Find where the given text appears and provide that cell's center as (x, y) coordinate. 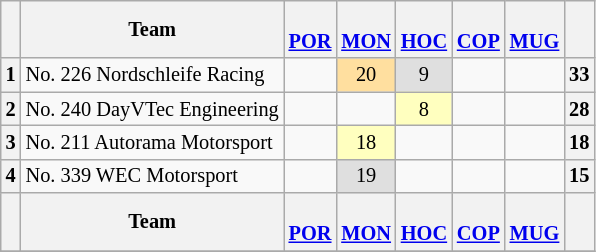
8 (424, 109)
No. 226 Nordschleife Racing (152, 75)
No. 240 DayVTec Engineering (152, 109)
No. 339 WEC Motorsport (152, 176)
4 (11, 176)
9 (424, 75)
1 (11, 75)
3 (11, 142)
No. 211 Autorama Motorsport (152, 142)
19 (366, 176)
15 (579, 176)
28 (579, 109)
20 (366, 75)
2 (11, 109)
33 (579, 75)
